Return [x, y] of the center of cell containing provided text 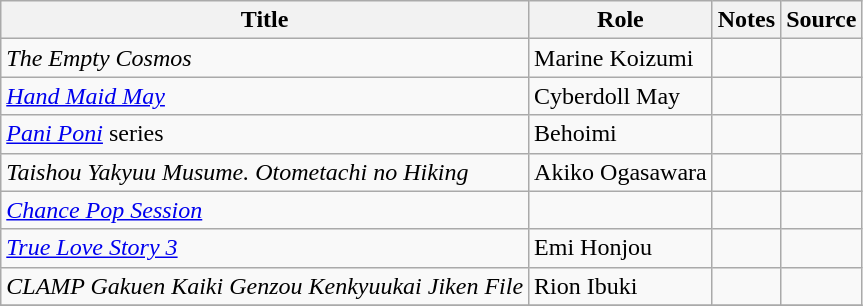
Pani Poni series [265, 134]
Taishou Yakyuu Musume. Otometachi no Hiking [265, 172]
Role [621, 20]
True Love Story 3 [265, 248]
Notes [746, 20]
Marine Koizumi [621, 58]
Rion Ibuki [621, 286]
CLAMP Gakuen Kaiki Genzou Kenkyuukai Jiken File [265, 286]
Cyberdoll May [621, 96]
Akiko Ogasawara [621, 172]
Title [265, 20]
Behoimi [621, 134]
Source [822, 20]
The Empty Cosmos [265, 58]
Hand Maid May [265, 96]
Emi Honjou [621, 248]
Chance Pop Session [265, 210]
